Output the (X, Y) coordinate of the center of the cell containing the given text.  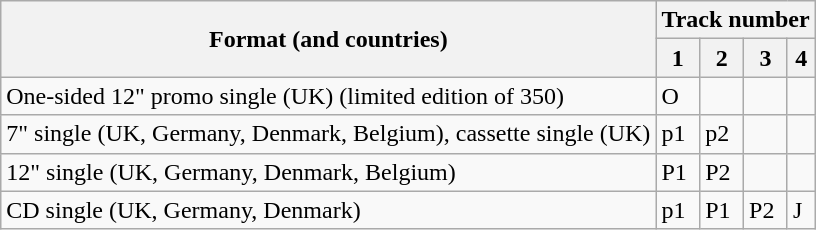
CD single (UK, Germany, Denmark) (328, 210)
J (801, 210)
7" single (UK, Germany, Denmark, Belgium), cassette single (UK) (328, 134)
1 (678, 58)
3 (766, 58)
One-sided 12" promo single (UK) (limited edition of 350) (328, 96)
Track number (736, 20)
2 (722, 58)
O (678, 96)
Format (and countries) (328, 39)
p2 (722, 134)
4 (801, 58)
12" single (UK, Germany, Denmark, Belgium) (328, 172)
